Identify which cell holds the provided text, then report its [x, y] central coordinate. 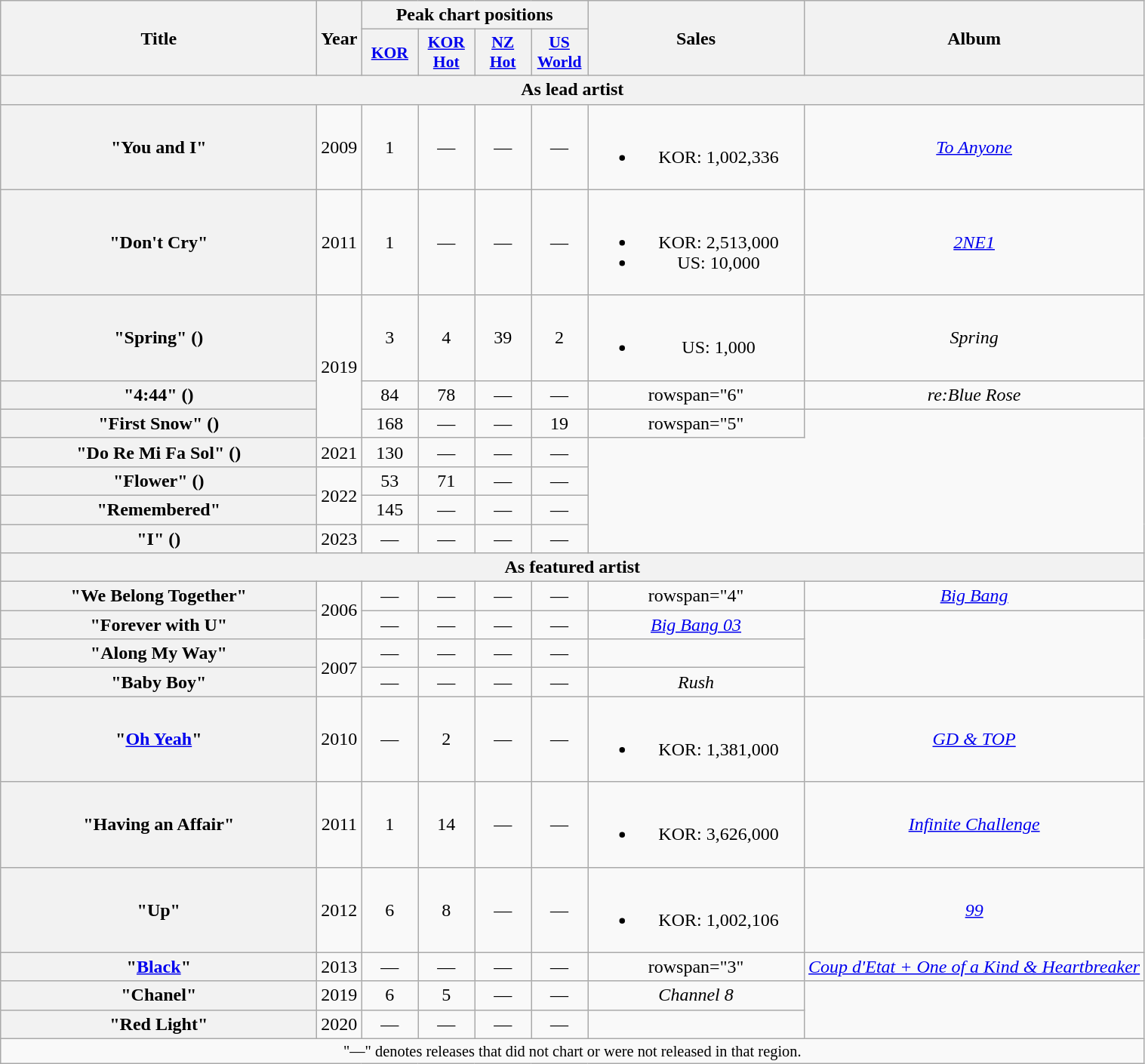
2010 [340, 740]
130 [389, 452]
re:Blue Rose [974, 395]
As featured artist [572, 567]
"—" denotes releases that did not chart or were not released in that region. [572, 1051]
3 [389, 338]
Year [340, 38]
"Remembered" [159, 509]
rowspan="5" [696, 423]
2021 [340, 452]
KOR: 2,513,000US: 10,000 [696, 242]
"4:44" () [159, 395]
KOR: 3,626,000 [696, 824]
53 [389, 481]
"Black" [159, 967]
5 [447, 995]
"Oh Yeah" [159, 740]
2NE1 [974, 242]
"You and I" [159, 146]
rowspan="3" [696, 967]
39 [503, 338]
"Along My Way" [159, 653]
KOR Hot [447, 53]
78 [447, 395]
"Baby Boy" [159, 682]
14 [447, 824]
2009 [340, 146]
"Red Light" [159, 1024]
GD & TOP [974, 740]
99 [974, 910]
71 [447, 481]
US: 1,000 [696, 338]
"Spring" () [159, 338]
145 [389, 509]
Spring [974, 338]
19 [560, 423]
To Anyone [974, 146]
Rush [696, 682]
2020 [340, 1024]
"Do Re Mi Fa Sol" () [159, 452]
Big Bang [974, 596]
rowspan="4" [696, 596]
As lead artist [572, 90]
Title [159, 38]
8 [447, 910]
KOR: 1,381,000 [696, 740]
Album [974, 38]
Channel 8 [696, 995]
2012 [340, 910]
"Up" [159, 910]
"Having an Affair" [159, 824]
NZ Hot [503, 53]
Big Bang 03 [696, 625]
2007 [340, 668]
Coup d'Etat + One of a Kind & Heartbreaker [974, 967]
Infinite Challenge [974, 824]
"First Snow" () [159, 423]
KOR: 1,002,106 [696, 910]
KOR [389, 53]
"Chanel" [159, 995]
"We Belong Together" [159, 596]
Sales [696, 38]
2022 [340, 495]
168 [389, 423]
2013 [340, 967]
2006 [340, 610]
KOR: 1,002,336 [696, 146]
rowspan="6" [696, 395]
4 [447, 338]
"I" () [159, 538]
84 [389, 395]
2023 [340, 538]
"Don't Cry" [159, 242]
"Forever with U" [159, 625]
US World [560, 53]
"Flower" () [159, 481]
Peak chart positions [475, 15]
